Output the [X, Y] coordinate of the center of the cell containing the given text.  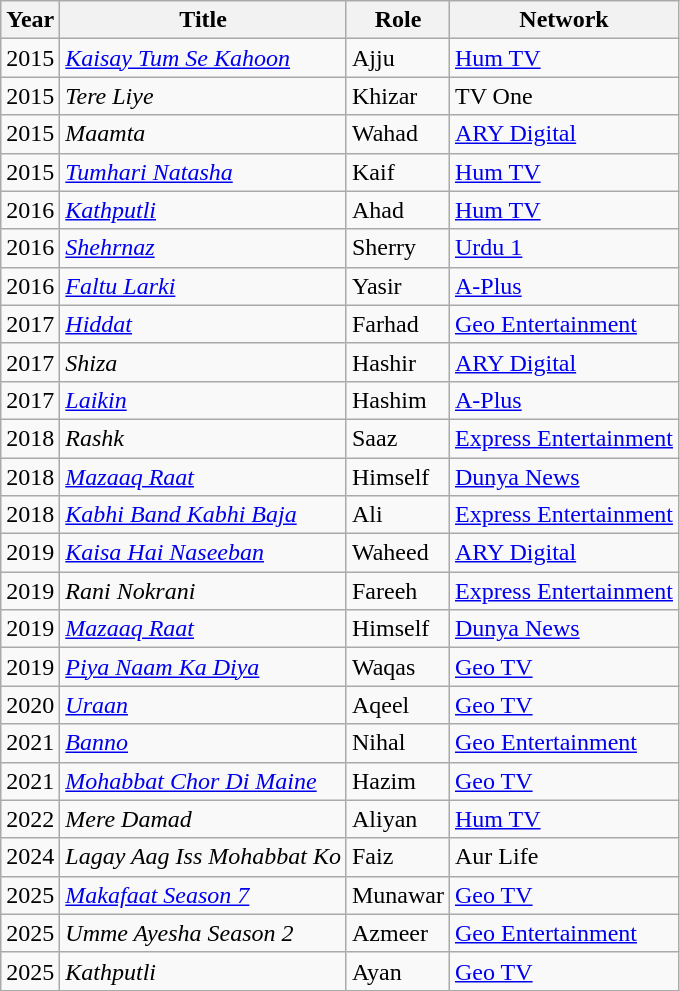
Title [204, 20]
Sherry [398, 248]
Mohabbat Chor Di Maine [204, 781]
2020 [30, 705]
Nihal [398, 743]
Rashk [204, 438]
Lagay Aag Iss Mohabbat Ko [204, 857]
Makafaat Season 7 [204, 895]
Yasir [398, 286]
Kabhi Band Kabhi Baja [204, 515]
Banno [204, 743]
Hiddat [204, 324]
Shiza [204, 362]
Ahad [398, 210]
Maamta [204, 134]
Tumhari Natasha [204, 172]
Aqeel [398, 705]
Mere Damad [204, 819]
Kaif [398, 172]
Urdu 1 [564, 248]
Hazim [398, 781]
Hashim [398, 400]
2022 [30, 819]
2024 [30, 857]
Ajju [398, 58]
Khizar [398, 96]
Waqas [398, 667]
Role [398, 20]
Wahad [398, 134]
Ayan [398, 971]
Network [564, 20]
Faltu Larki [204, 286]
Hashir [398, 362]
Aliyan [398, 819]
Waheed [398, 553]
Ali [398, 515]
Aur Life [564, 857]
Uraan [204, 705]
Farhad [398, 324]
Fareeh [398, 591]
Saaz [398, 438]
Shehrnaz [204, 248]
Kaisay Tum Se Kahoon [204, 58]
Piya Naam Ka Diya [204, 667]
Year [30, 20]
Umme Ayesha Season 2 [204, 933]
Laikin [204, 400]
Tere Liye [204, 96]
TV One [564, 96]
Rani Nokrani [204, 591]
Kaisa Hai Naseeban [204, 553]
Azmeer [398, 933]
Munawar [398, 895]
Faiz [398, 857]
